Search for the cell housing the specified text and yield its (X, Y) center coordinate. 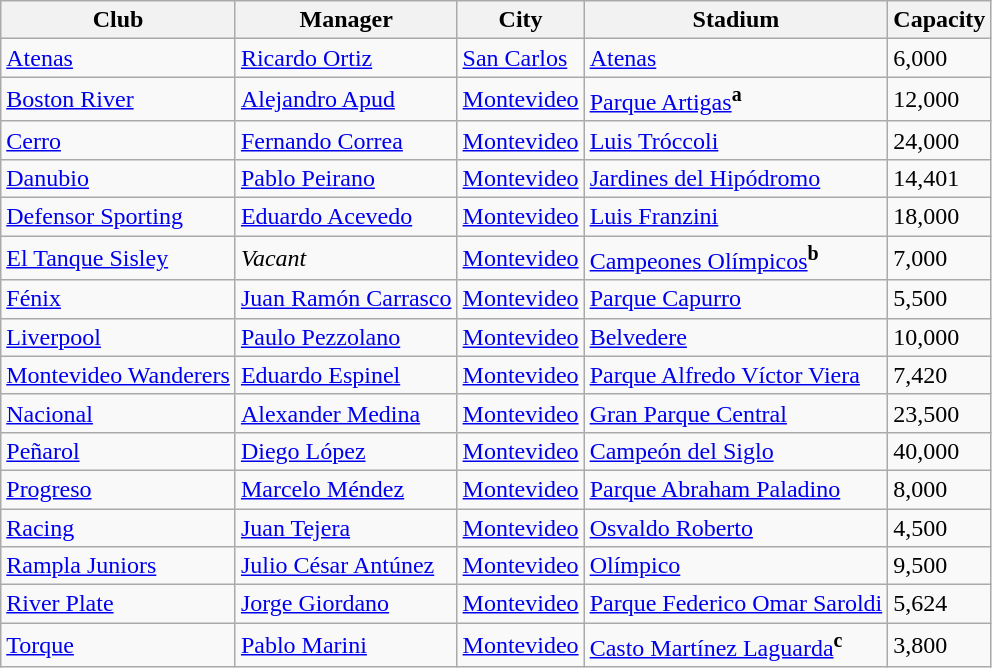
Jardines del Hipódromo (736, 178)
8,000 (940, 489)
Manager (346, 20)
5,500 (940, 299)
City (520, 20)
Danubio (118, 178)
Paulo Pezzolano (346, 337)
Cerro (118, 140)
Osvaldo Roberto (736, 528)
Parque Alfredo Víctor Viera (736, 375)
7,420 (940, 375)
12,000 (940, 100)
Fernando Correa (346, 140)
Luis Franzini (736, 217)
Gran Parque Central (736, 413)
San Carlos (520, 58)
Diego López (346, 451)
River Plate (118, 604)
40,000 (940, 451)
Progreso (118, 489)
Alejandro Apud (346, 100)
Eduardo Espinel (346, 375)
Peñarol (118, 451)
Casto Martínez Laguardac (736, 646)
Julio César Antúnez (346, 566)
Defensor Sporting (118, 217)
4,500 (940, 528)
Club (118, 20)
Belvedere (736, 337)
Stadium (736, 20)
23,500 (940, 413)
Campeón del Siglo (736, 451)
Parque Capurro (736, 299)
Jorge Giordano (346, 604)
5,624 (940, 604)
3,800 (940, 646)
Luis Tróccoli (736, 140)
Vacant (346, 258)
Pablo Marini (346, 646)
Pablo Peirano (346, 178)
Parque Abraham Paladino (736, 489)
7,000 (940, 258)
Liverpool (118, 337)
El Tanque Sisley (118, 258)
Parque Artigasa (736, 100)
9,500 (940, 566)
Nacional (118, 413)
Eduardo Acevedo (346, 217)
Marcelo Méndez (346, 489)
Olímpico (736, 566)
Alexander Medina (346, 413)
Boston River (118, 100)
Torque (118, 646)
14,401 (940, 178)
Juan Tejera (346, 528)
18,000 (940, 217)
Racing (118, 528)
24,000 (940, 140)
Ricardo Ortiz (346, 58)
Rampla Juniors (118, 566)
6,000 (940, 58)
Montevideo Wanderers (118, 375)
Capacity (940, 20)
Juan Ramón Carrasco (346, 299)
Parque Federico Omar Saroldi (736, 604)
Fénix (118, 299)
Campeones Olímpicosb (736, 258)
10,000 (940, 337)
